Pinpoint the cell where the given text exists, returning its [X, Y] midpoint coordinate. 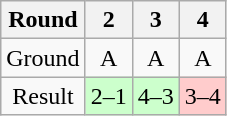
3 [156, 20]
2–1 [108, 96]
4 [202, 20]
Ground [43, 58]
4–3 [156, 96]
Round [43, 20]
Result [43, 96]
2 [108, 20]
3–4 [202, 96]
